Pinpoint the cell where the given text exists, returning its (X, Y) midpoint coordinate. 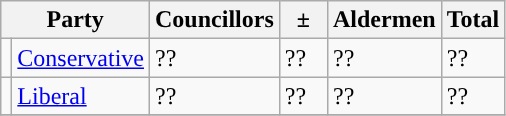
Conservative (81, 58)
Total (473, 20)
Party (76, 20)
± (303, 20)
Aldermen (384, 20)
Liberal (81, 96)
Councillors (215, 20)
